Search for the cell housing the specified text and yield its [x, y] center coordinate. 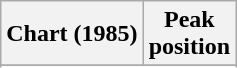
Peak position [189, 34]
Chart (1985) [72, 34]
